Determine the (x, y) coordinate at the center of the cell enclosing the given text.  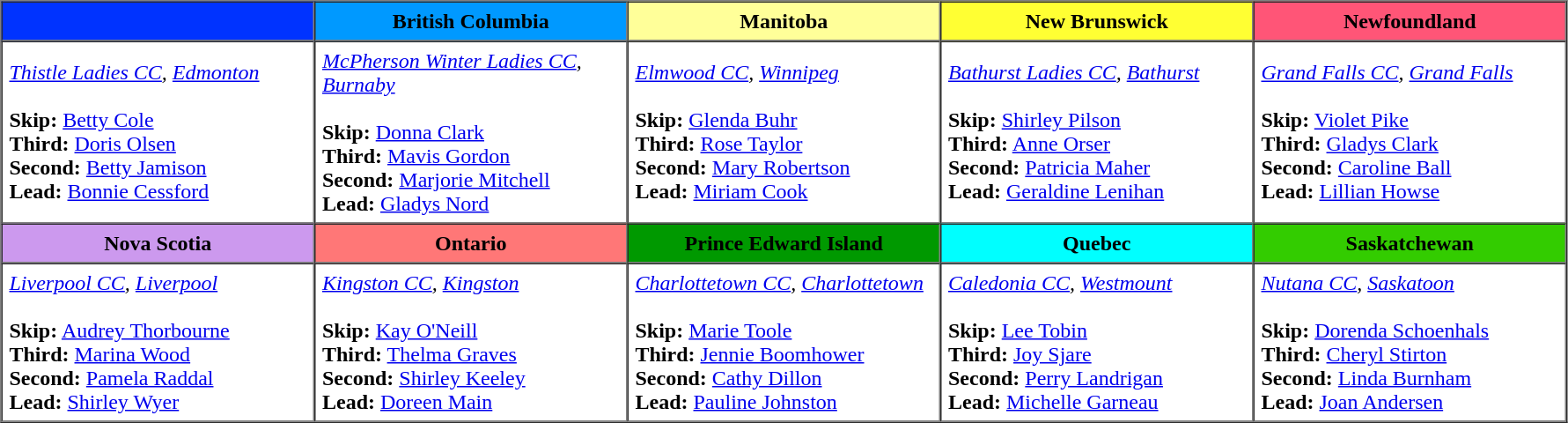
Prince Edward Island (784, 243)
Caledonia CC, Westmount Skip: Lee Tobin Third: Joy Sjare Second: Perry Landrigan Lead: Michelle Garneau (1097, 342)
Grand Falls CC, Grand Falls Skip: Violet Pike Third: Gladys Clark Second: Caroline Ball Lead: Lillian Howse (1410, 132)
Manitoba (784, 21)
Newfoundland (1410, 21)
Quebec (1097, 243)
Nova Scotia (158, 243)
Thistle Ladies CC, Edmonton Skip: Betty Cole Third: Doris Olsen Second: Betty Jamison Lead: Bonnie Cessford (158, 132)
New Brunswick (1097, 21)
Liverpool CC, Liverpool Skip: Audrey Thorbourne Third: Marina Wood Second: Pamela Raddal Lead: Shirley Wyer (158, 342)
Saskatchewan (1410, 243)
Charlottetown CC, Charlottetown Skip: Marie Toole Third: Jennie Boomhower Second: Cathy Dillon Lead: Pauline Johnston (784, 342)
Ontario (471, 243)
Elmwood CC, Winnipeg Skip: Glenda Buhr Third: Rose Taylor Second: Mary Robertson Lead: Miriam Cook (784, 132)
McPherson Winter Ladies CC, Burnaby Skip: Donna Clark Third: Mavis Gordon Second: Marjorie Mitchell Lead: Gladys Nord (471, 132)
Kingston CC, Kingston Skip: Kay O'Neill Third: Thelma Graves Second: Shirley Keeley Lead: Doreen Main (471, 342)
British Columbia (471, 21)
Bathurst Ladies CC, Bathurst Skip: Shirley Pilson Third: Anne Orser Second: Patricia Maher Lead: Geraldine Lenihan (1097, 132)
Nutana CC, Saskatoon Skip: Dorenda Schoenhals Third: Cheryl Stirton Second: Linda Burnham Lead: Joan Andersen (1410, 342)
